Search for the cell housing the specified text and yield its [X, Y] center coordinate. 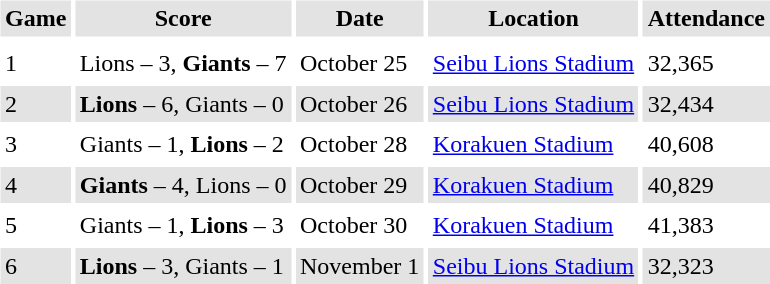
2 [35, 104]
Score [183, 18]
32,365 [706, 64]
October 25 [360, 64]
1 [35, 64]
40,608 [706, 144]
Giants – 1, Lions – 3 [183, 226]
Date [360, 18]
Lions – 3, Giants – 1 [183, 266]
32,434 [706, 104]
40,829 [706, 185]
October 28 [360, 144]
4 [35, 185]
October 30 [360, 226]
41,383 [706, 226]
November 1 [360, 266]
6 [35, 266]
32,323 [706, 266]
Game [35, 18]
Location [533, 18]
5 [35, 226]
Giants – 1, Lions – 2 [183, 144]
Attendance [706, 18]
October 29 [360, 185]
Lions – 3, Giants – 7 [183, 64]
October 26 [360, 104]
Giants – 4, Lions – 0 [183, 185]
Lions – 6, Giants – 0 [183, 104]
3 [35, 144]
